Output the [X, Y] coordinate of the center of the cell containing the given text.  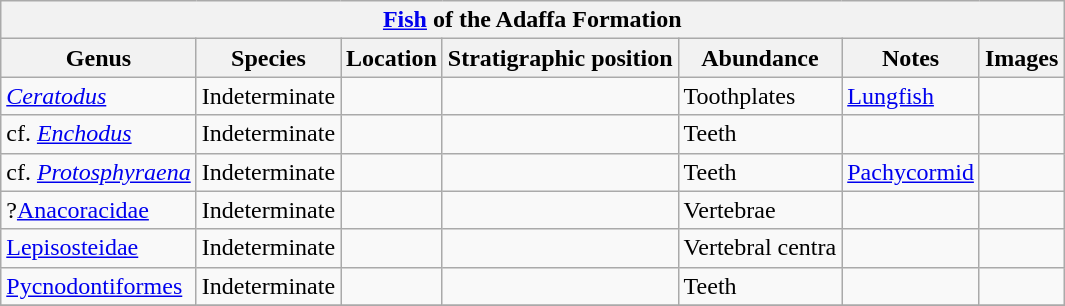
Pycnodontiformes [98, 286]
Toothplates [760, 96]
Vertebrae [760, 210]
Vertebral centra [760, 248]
Notes [911, 58]
Ceratodus [98, 96]
Images [1021, 58]
Pachycormid [911, 172]
Stratigraphic position [560, 58]
cf. Protosphyraena [98, 172]
Abundance [760, 58]
Lepisosteidae [98, 248]
Species [268, 58]
Location [392, 58]
?Anacoracidae [98, 210]
Lungfish [911, 96]
Genus [98, 58]
Fish of the Adaffa Formation [532, 20]
cf. Enchodus [98, 134]
